For the text-containing cell, return its midpoint in [x, y] coordinate format. 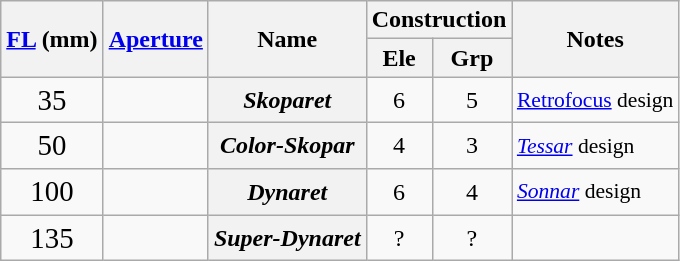
Ele [399, 58]
Notes [596, 39]
35 [52, 100]
Name [287, 39]
50 [52, 146]
Super-Dynaret [287, 238]
Retrofocus design [596, 100]
Aperture [156, 39]
100 [52, 192]
Grp [472, 58]
135 [52, 238]
Color-Skopar [287, 146]
Skoparet [287, 100]
Tessar design [596, 146]
5 [472, 100]
3 [472, 146]
Dynaret [287, 192]
Sonnar design [596, 192]
Construction [439, 20]
FL (mm) [52, 39]
